Locate the cell with the specified text and output its [X, Y] center coordinate. 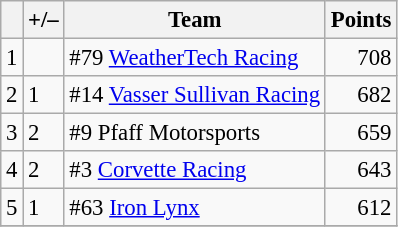
5 [12, 208]
#63 Iron Lynx [194, 208]
612 [360, 208]
4 [12, 170]
682 [360, 95]
Team [194, 20]
643 [360, 170]
#3 Corvette Racing [194, 170]
#9 Pfaff Motorsports [194, 133]
Points [360, 20]
3 [12, 133]
659 [360, 133]
#79 WeatherTech Racing [194, 58]
#14 Vasser Sullivan Racing [194, 95]
708 [360, 58]
+/– [44, 20]
